From the cell containing the given text, extract its center point as (X, Y) coordinate. 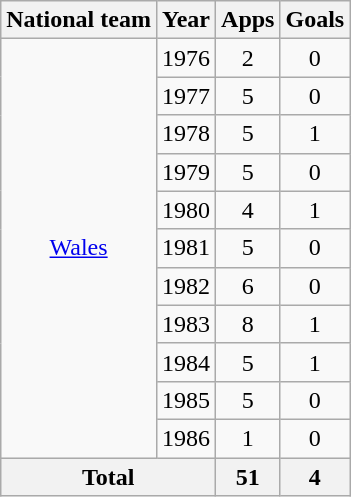
1981 (186, 248)
Goals (315, 20)
1983 (186, 324)
Total (108, 477)
1985 (186, 400)
Apps (248, 20)
51 (248, 477)
1978 (186, 134)
1984 (186, 362)
1980 (186, 210)
1982 (186, 286)
1977 (186, 96)
1986 (186, 438)
1979 (186, 172)
Year (186, 20)
National team (79, 20)
8 (248, 324)
Wales (79, 248)
1976 (186, 58)
6 (248, 286)
2 (248, 58)
